Output the (X, Y) coordinate of the center of the cell containing the given text.  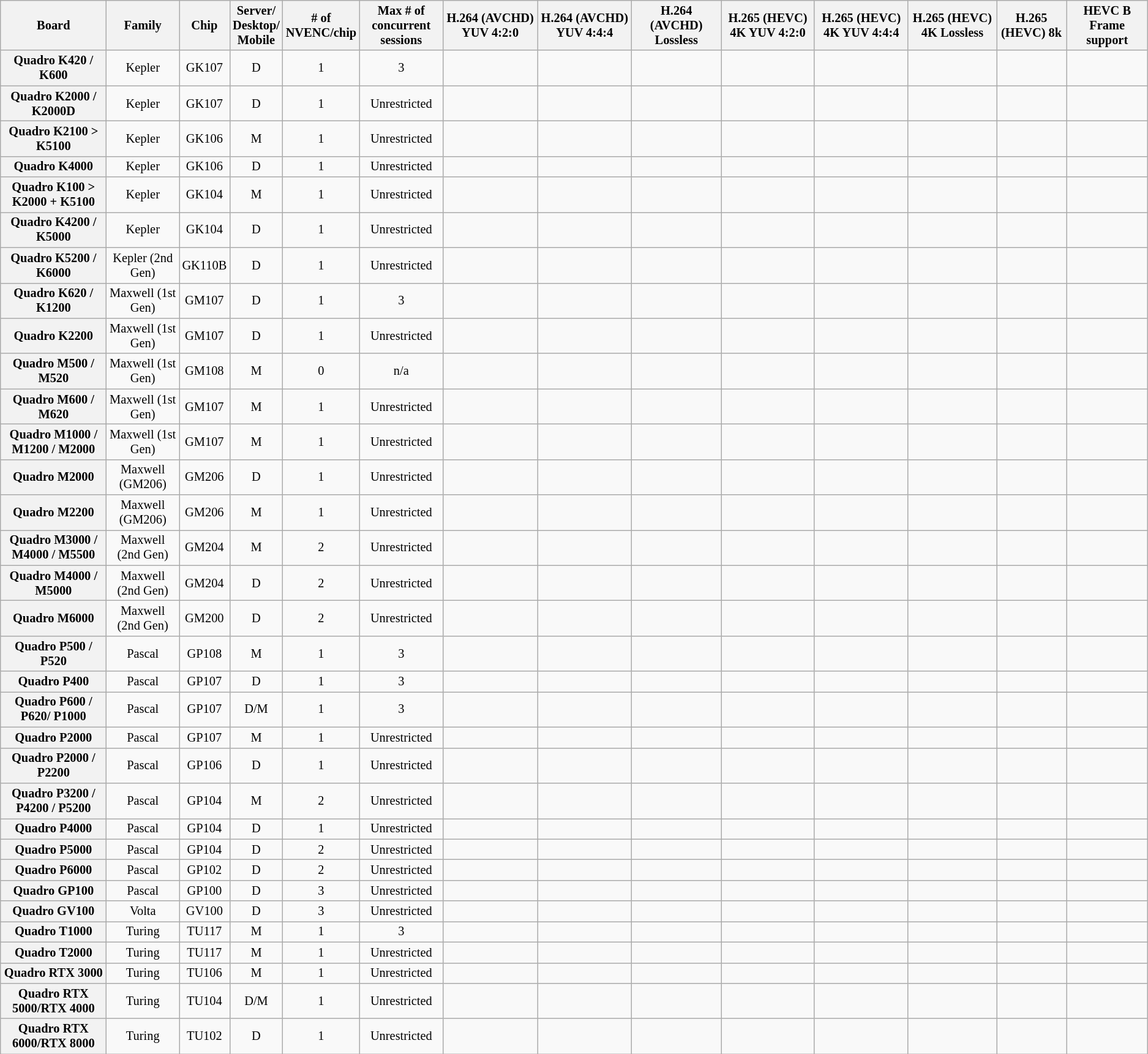
Quadro RTX 3000 (54, 973)
GP100 (204, 890)
GP108 (204, 653)
Chip (204, 25)
Kepler (2nd Gen) (143, 265)
GV100 (204, 911)
GM108 (204, 371)
Quadro P400 (54, 682)
Quadro T1000 (54, 932)
Family (143, 25)
H.265 (HEVC) 4K YUV 4:2:0 (768, 25)
H.264 (AVCHD) YUV 4:2:0 (490, 25)
Quadro P5000 (54, 849)
Quadro M600 / M620 (54, 407)
Quadro T2000 (54, 952)
Quadro P500 / P520 (54, 653)
GK110B (204, 265)
Quadro GV100 (54, 911)
Quadro K2200 (54, 336)
Quadro M1000 / M1200 / M2000 (54, 442)
Quadro K620 / K1200 (54, 301)
H.265 (HEVC) 4K YUV 4:4:4 (861, 25)
Board (54, 25)
Quadro M4000 / M5000 (54, 583)
Volta (143, 911)
Quadro K4000 (54, 167)
Quadro M2000 (54, 477)
Quadro K420 / K600 (54, 68)
Quadro P6000 (54, 870)
Quadro M6000 (54, 618)
Quadro K2000 / K2000D (54, 104)
Quadro M2200 (54, 513)
H.265 (HEVC) 8k (1032, 25)
0 (321, 371)
Quadro P3200 / P4200 / P5200 (54, 800)
Quadro K100 > K2000 + K5100 (54, 195)
GM200 (204, 618)
Server/Desktop/Mobile (256, 25)
Quadro RTX 5000/RTX 4000 (54, 1001)
TU104 (204, 1001)
Quadro GP100 (54, 890)
H.265 (HEVC) 4K Lossless (952, 25)
Quadro P2000 / P2200 (54, 766)
Quadro P600 / P620/ P1000 (54, 709)
TU102 (204, 1036)
Quadro M500 / M520 (54, 371)
HEVC B Frame support (1107, 25)
H.264 (AVCHD) Lossless (677, 25)
# of NVENC/chip (321, 25)
TU106 (204, 973)
Quadro M3000 / M4000 / M5500 (54, 548)
GP106 (204, 766)
Max # ofconcurrent sessions (401, 25)
Quadro P2000 (54, 737)
Quadro K4200 / K5000 (54, 230)
n/a (401, 371)
Quadro K2100 > K5100 (54, 138)
Quadro K5200 / K6000 (54, 265)
H.264 (AVCHD) YUV 4:4:4 (585, 25)
GP102 (204, 870)
Quadro P4000 (54, 829)
Quadro RTX 6000/RTX 8000 (54, 1036)
